Pinpoint the cell where the given text exists, returning its (X, Y) midpoint coordinate. 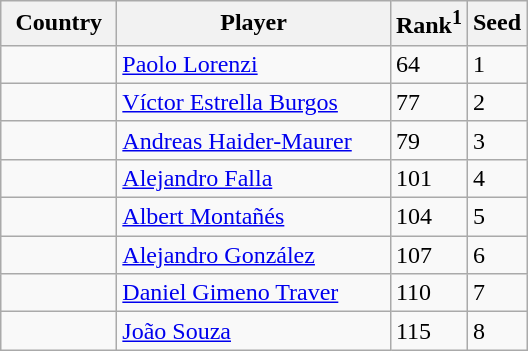
101 (428, 178)
Daniel Gimeno Traver (254, 293)
115 (428, 331)
4 (496, 178)
2 (496, 102)
Andreas Haider-Maurer (254, 140)
Country (59, 24)
Rank1 (428, 24)
1 (496, 64)
5 (496, 217)
Albert Montañés (254, 217)
77 (428, 102)
Player (254, 24)
8 (496, 331)
6 (496, 255)
3 (496, 140)
Paolo Lorenzi (254, 64)
64 (428, 64)
104 (428, 217)
7 (496, 293)
Alejandro González (254, 255)
107 (428, 255)
110 (428, 293)
Víctor Estrella Burgos (254, 102)
Alejandro Falla (254, 178)
Seed (496, 24)
João Souza (254, 331)
79 (428, 140)
